For the text-containing cell, return its midpoint in (x, y) coordinate format. 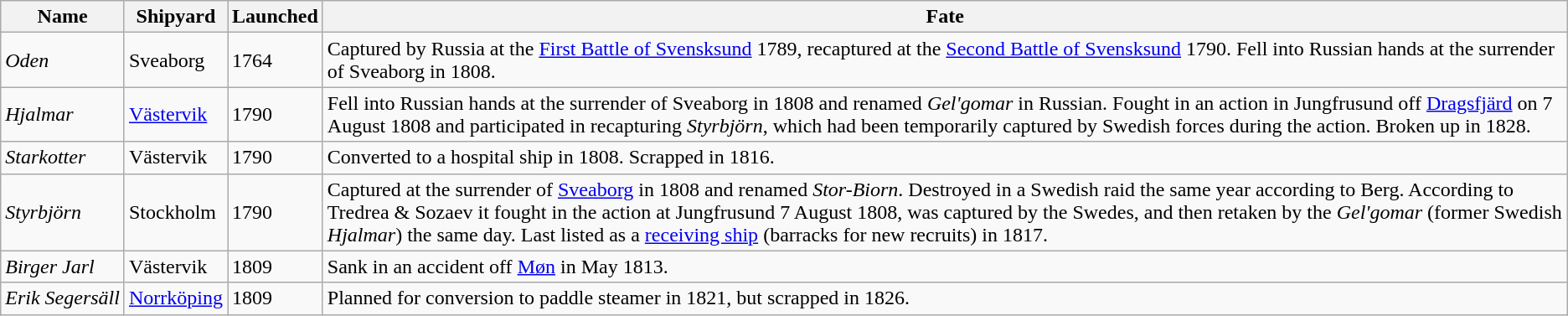
Name (63, 17)
Birger Jarl (63, 267)
1764 (276, 60)
Shipyard (176, 17)
Styrbjörn (63, 212)
Sank in an accident off Møn in May 1813. (945, 267)
Stockholm (176, 212)
Converted to a hospital ship in 1808. Scrapped in 1816. (945, 158)
Launched (276, 17)
Starkotter (63, 158)
Norrköping (176, 298)
Erik Segersäll (63, 298)
Hjalmar (63, 114)
Planned for conversion to paddle steamer in 1821, but scrapped in 1826. (945, 298)
Sveaborg (176, 60)
Oden (63, 60)
Fate (945, 17)
